Locate the cell with the specified text and output its [x, y] center coordinate. 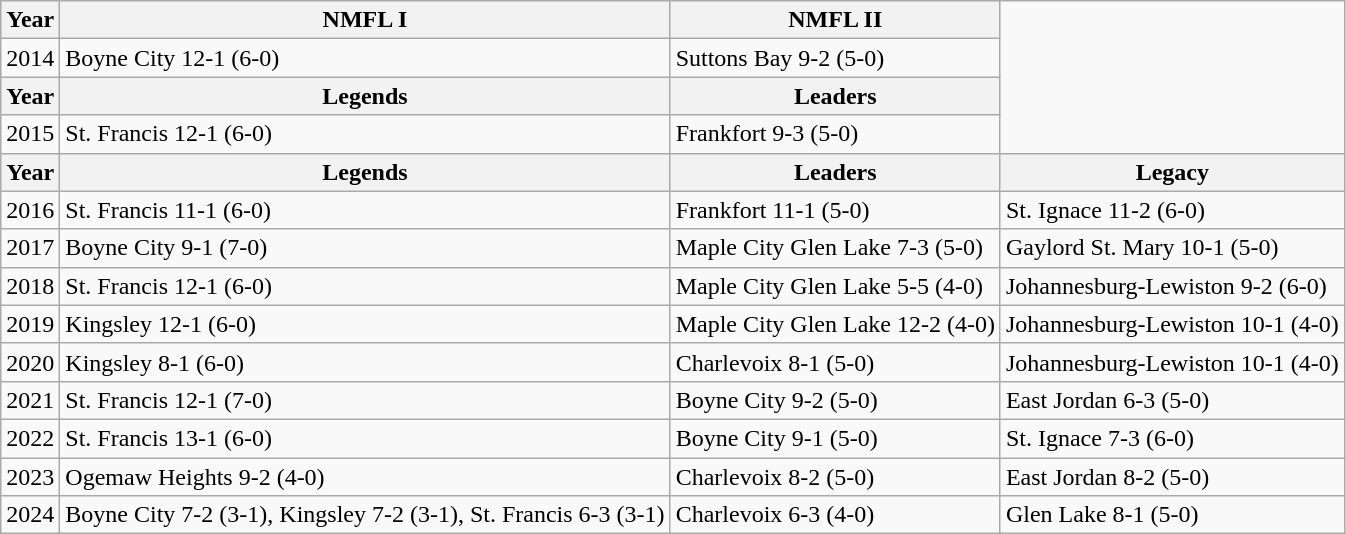
Kingsley 12-1 (6-0) [365, 324]
2017 [30, 248]
2023 [30, 477]
NMFL I [365, 20]
Boyne City 9-2 (5-0) [835, 400]
2016 [30, 210]
St. Francis 12-1 (7-0) [365, 400]
Boyne City 9-1 (5-0) [835, 438]
Gaylord St. Mary 10-1 (5-0) [1172, 248]
St. Ignace 11-2 (6-0) [1172, 210]
Maple City Glen Lake 7-3 (5-0) [835, 248]
Charlevoix 6-3 (4-0) [835, 515]
St. Francis 13-1 (6-0) [365, 438]
Glen Lake 8-1 (5-0) [1172, 515]
St. Ignace 7-3 (6-0) [1172, 438]
St. Francis 11-1 (6-0) [365, 210]
2024 [30, 515]
2021 [30, 400]
2015 [30, 134]
Ogemaw Heights 9-2 (4-0) [365, 477]
Kingsley 8-1 (6-0) [365, 362]
East Jordan 6-3 (5-0) [1172, 400]
2014 [30, 58]
2020 [30, 362]
Frankfort 11-1 (5-0) [835, 210]
Boyne City 9-1 (7-0) [365, 248]
Frankfort 9-3 (5-0) [835, 134]
Charlevoix 8-2 (5-0) [835, 477]
Charlevoix 8-1 (5-0) [835, 362]
2018 [30, 286]
Maple City Glen Lake 12-2 (4-0) [835, 324]
2022 [30, 438]
Suttons Bay 9-2 (5-0) [835, 58]
Boyne City 7-2 (3-1), Kingsley 7-2 (3-1), St. Francis 6-3 (3-1) [365, 515]
2019 [30, 324]
East Jordan 8-2 (5-0) [1172, 477]
Legacy [1172, 172]
Maple City Glen Lake 5-5 (4-0) [835, 286]
Boyne City 12-1 (6-0) [365, 58]
Johannesburg-Lewiston 9-2 (6-0) [1172, 286]
NMFL II [835, 20]
